Identify which cell holds the provided text, then report its [X, Y] central coordinate. 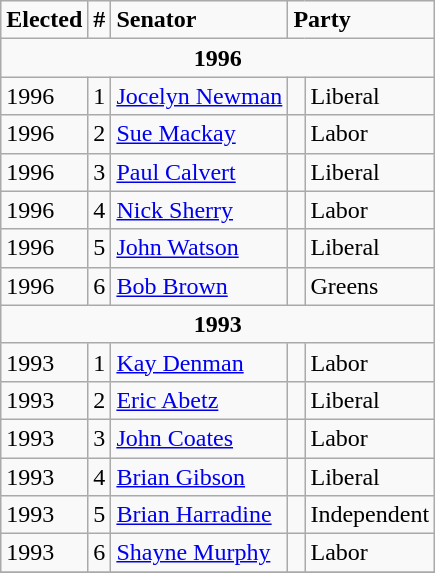
Eric Abetz [200, 400]
Shayne Murphy [200, 553]
Independent [370, 515]
Paul Calvert [200, 172]
# [100, 20]
Brian Harradine [200, 515]
Sue Mackay [200, 134]
John Watson [200, 248]
Senator [200, 20]
Brian Gibson [200, 477]
Kay Denman [200, 362]
Elected [44, 20]
Party [362, 20]
Bob Brown [200, 286]
Greens [370, 286]
John Coates [200, 438]
Nick Sherry [200, 210]
Jocelyn Newman [200, 96]
